Return [X, Y] of the center of cell containing provided text 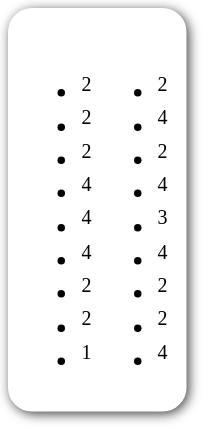
222444221 [56, 210]
242434224 [132, 210]
